Determine the [X, Y] coordinate at the center of the cell enclosing the given text.  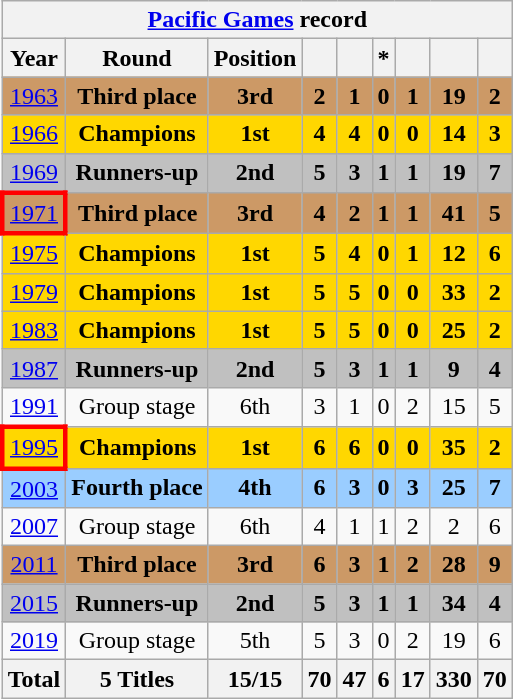
5 Titles [137, 679]
41 [454, 214]
4th [255, 488]
1966 [34, 134]
1971 [34, 214]
Pacific Games record [257, 20]
1969 [34, 173]
Total [34, 679]
5th [255, 641]
15/15 [255, 679]
2015 [34, 603]
28 [454, 565]
1983 [34, 330]
35 [454, 448]
1991 [34, 407]
1963 [34, 96]
2011 [34, 565]
* [384, 58]
1979 [34, 292]
12 [454, 254]
1987 [34, 368]
1975 [34, 254]
15 [454, 407]
34 [454, 603]
2003 [34, 488]
Fourth place [137, 488]
33 [454, 292]
330 [454, 679]
17 [412, 679]
Round [137, 58]
Position [255, 58]
Year [34, 58]
2007 [34, 527]
47 [354, 679]
2019 [34, 641]
1995 [34, 448]
14 [454, 134]
